For the text-containing cell, return its midpoint in [X, Y] coordinate format. 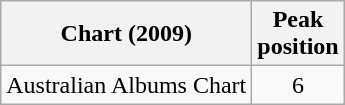
6 [298, 85]
Peakposition [298, 34]
Australian Albums Chart [126, 85]
Chart (2009) [126, 34]
